Detect which cell encompasses the target text, then output its [x, y] center coordinate. 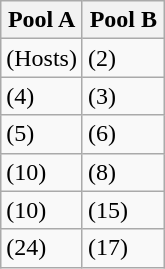
(Hosts) [42, 58]
(24) [42, 248]
(4) [42, 96]
Pool B [123, 20]
(2) [123, 58]
(5) [42, 134]
(8) [123, 172]
Pool A [42, 20]
(6) [123, 134]
(17) [123, 248]
(15) [123, 210]
(3) [123, 96]
